Determine the [X, Y] coordinate at the center of the cell enclosing the given text.  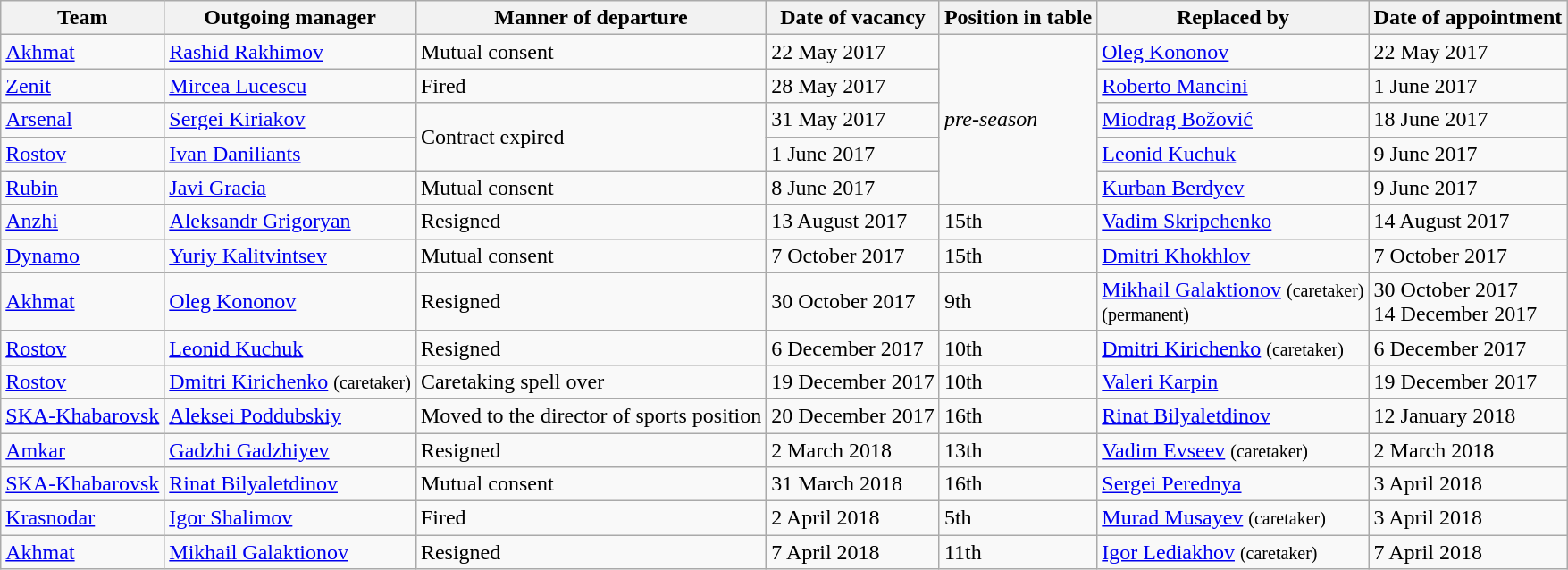
11th [1018, 552]
Anzhi [82, 222]
28 May 2017 [853, 86]
5th [1018, 518]
31 March 2018 [853, 484]
8 June 2017 [853, 188]
Contract expired [591, 137]
Zenit [82, 86]
Roberto Mancini [1233, 86]
18 June 2017 [1468, 120]
Position in table [1018, 18]
Miodrag Božović [1233, 120]
Aleksei Poddubskiy [290, 415]
14 August 2017 [1468, 222]
Date of appointment [1468, 18]
Aleksandr Grigoryan [290, 222]
Rubin [82, 188]
Sergei Kiriakov [290, 120]
Igor Lediakhov (caretaker) [1233, 552]
pre-season [1018, 120]
13 August 2017 [853, 222]
12 January 2018 [1468, 415]
Date of vacancy [853, 18]
31 May 2017 [853, 120]
Kurban Berdyev [1233, 188]
Rashid Rakhimov [290, 52]
Murad Musayev (caretaker) [1233, 518]
Mikhail Galaktionov [290, 552]
13th [1018, 449]
30 October 201714 December 2017 [1468, 302]
Outgoing manager [290, 18]
Amkar [82, 449]
Vadim Skripchenko [1233, 222]
Ivan Daniliants [290, 154]
Team [82, 18]
Dynamo [82, 256]
Vadim Evseev (caretaker) [1233, 449]
Valeri Karpin [1233, 381]
Sergei Perednya [1233, 484]
Igor Shalimov [290, 518]
Replaced by [1233, 18]
Moved to the director of sports position [591, 415]
Gadzhi Gadzhiyev [290, 449]
30 October 2017 [853, 302]
2 April 2018 [853, 518]
Manner of departure [591, 18]
Yuriy Kalitvintsev [290, 256]
Arsenal [82, 120]
Javi Gracia [290, 188]
Krasnodar [82, 518]
9th [1018, 302]
Mircea Lucescu [290, 86]
Dmitri Khokhlov [1233, 256]
Caretaking spell over [591, 381]
20 December 2017 [853, 415]
Mikhail Galaktionov (caretaker)(permanent) [1233, 302]
